Return the (X, Y) coordinate for the center point of the cell that contains the specified text.  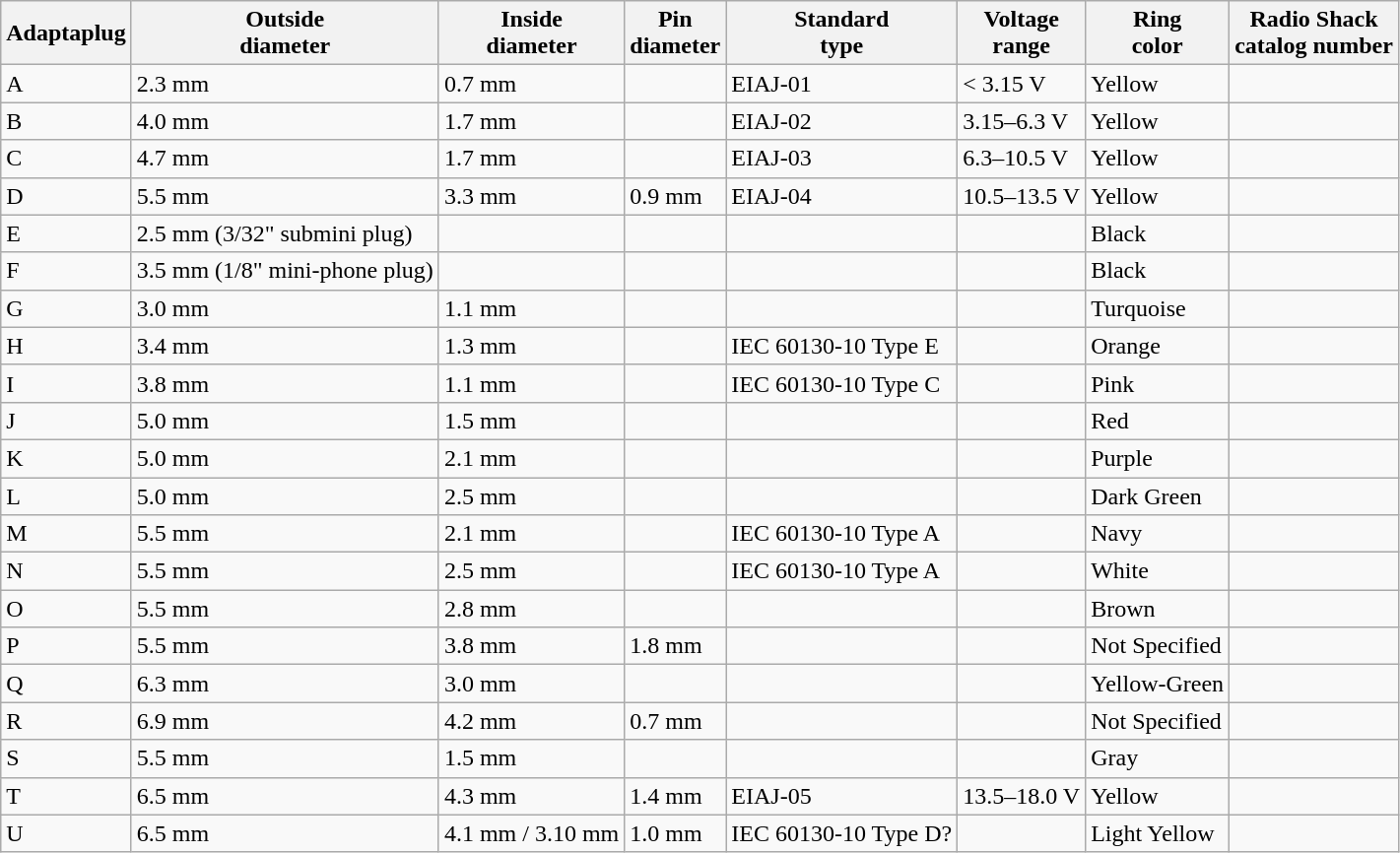
Ringcolor (1158, 33)
Navy (1158, 534)
O (66, 609)
1.3 mm (531, 346)
Light Yellow (1158, 833)
D (66, 196)
Red (1158, 421)
M (66, 534)
6.3 mm (285, 684)
Adaptaplug (66, 33)
3.15–6.3 V (1022, 121)
EIAJ-05 (841, 796)
U (66, 833)
R (66, 721)
Purple (1158, 458)
Insidediameter (531, 33)
Orange (1158, 346)
K (66, 458)
10.5–13.5 V (1022, 196)
IEC 60130-10 Type C (841, 383)
3.5 mm (1/8" mini-phone plug) (285, 271)
4.1 mm / 3.10 mm (531, 833)
3.4 mm (285, 346)
4.0 mm (285, 121)
Voltagerange (1022, 33)
IEC 60130-10 Type E (841, 346)
N (66, 571)
EIAJ-03 (841, 159)
B (66, 121)
EIAJ-04 (841, 196)
P (66, 646)
A (66, 84)
I (66, 383)
Radio Shackcatalog number (1314, 33)
T (66, 796)
13.5–18.0 V (1022, 796)
4.7 mm (285, 159)
2.8 mm (531, 609)
EIAJ-02 (841, 121)
4.3 mm (531, 796)
Gray (1158, 758)
1.0 mm (676, 833)
G (66, 308)
Standardtype (841, 33)
H (66, 346)
F (66, 271)
Outsidediameter (285, 33)
1.4 mm (676, 796)
4.2 mm (531, 721)
L (66, 495)
Pink (1158, 383)
S (66, 758)
Q (66, 684)
Dark Green (1158, 495)
Turquoise (1158, 308)
0.9 mm (676, 196)
Brown (1158, 609)
6.9 mm (285, 721)
< 3.15 V (1022, 84)
3.3 mm (531, 196)
2.5 mm (3/32" submini plug) (285, 233)
6.3–10.5 V (1022, 159)
1.8 mm (676, 646)
C (66, 159)
EIAJ-01 (841, 84)
2.3 mm (285, 84)
J (66, 421)
Pindiameter (676, 33)
E (66, 233)
White (1158, 571)
Yellow-Green (1158, 684)
IEC 60130-10 Type D? (841, 833)
